Capture the cell that displays the provided text and extract its [X, Y] central coordinate. 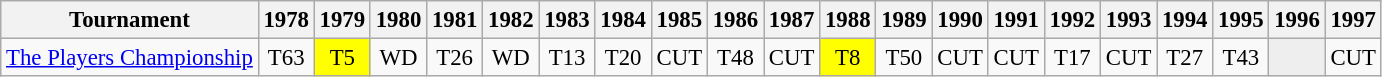
1993 [1128, 20]
1988 [848, 20]
1981 [455, 20]
1992 [1072, 20]
1980 [398, 20]
T20 [623, 58]
1989 [904, 20]
T27 [1185, 58]
T8 [848, 58]
1982 [511, 20]
T63 [286, 58]
T50 [904, 58]
1986 [735, 20]
1985 [679, 20]
1987 [792, 20]
1991 [1016, 20]
1984 [623, 20]
T43 [1241, 58]
T13 [567, 58]
The Players Championship [130, 58]
1995 [1241, 20]
1990 [960, 20]
1996 [1297, 20]
1997 [1353, 20]
1978 [286, 20]
T5 [342, 58]
1983 [567, 20]
T26 [455, 58]
T48 [735, 58]
Tournament [130, 20]
1979 [342, 20]
1994 [1185, 20]
T17 [1072, 58]
